Determine the [X, Y] coordinate at the center of the cell enclosing the given text.  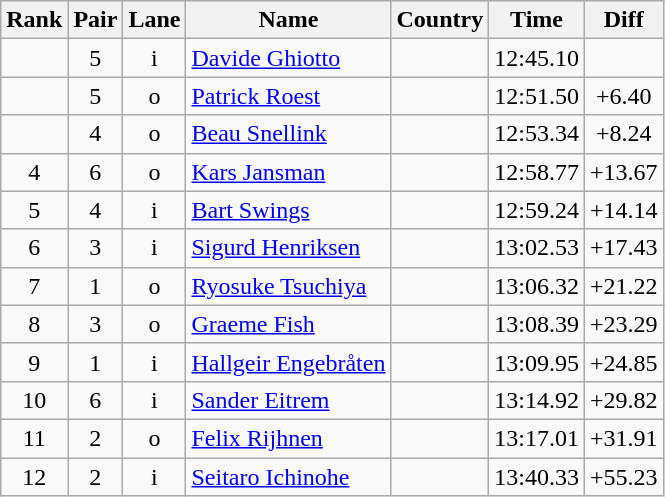
+31.91 [624, 438]
Time [537, 20]
Hallgeir Engebråten [288, 362]
13:40.33 [537, 477]
+13.67 [624, 172]
Diff [624, 20]
+6.40 [624, 96]
+8.24 [624, 134]
+21.22 [624, 286]
Seitaro Ichinohe [288, 477]
Country [440, 20]
13:02.53 [537, 248]
10 [34, 400]
7 [34, 286]
Sigurd Henriksen [288, 248]
Ryosuke Tsuchiya [288, 286]
12 [34, 477]
Patrick Roest [288, 96]
8 [34, 324]
Pair [96, 20]
Davide Ghiotto [288, 58]
Kars Jansman [288, 172]
+55.23 [624, 477]
+17.43 [624, 248]
13:06.32 [537, 286]
+14.14 [624, 210]
Bart Swings [288, 210]
Graeme Fish [288, 324]
+29.82 [624, 400]
9 [34, 362]
13:17.01 [537, 438]
12:51.50 [537, 96]
11 [34, 438]
Name [288, 20]
13:09.95 [537, 362]
Sander Eitrem [288, 400]
+23.29 [624, 324]
Rank [34, 20]
Beau Snellink [288, 134]
Lane [154, 20]
12:45.10 [537, 58]
13:08.39 [537, 324]
12:58.77 [537, 172]
12:59.24 [537, 210]
12:53.34 [537, 134]
Felix Rijhnen [288, 438]
+24.85 [624, 362]
13:14.92 [537, 400]
